Capture the cell that displays the provided text and extract its [x, y] central coordinate. 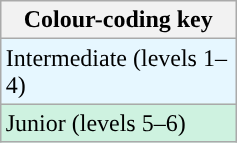
Junior (levels 5–6) [118, 123]
Intermediate (levels 1–4) [118, 72]
Colour-coding key [118, 20]
